Detect which cell encompasses the target text, then output its [X, Y] center coordinate. 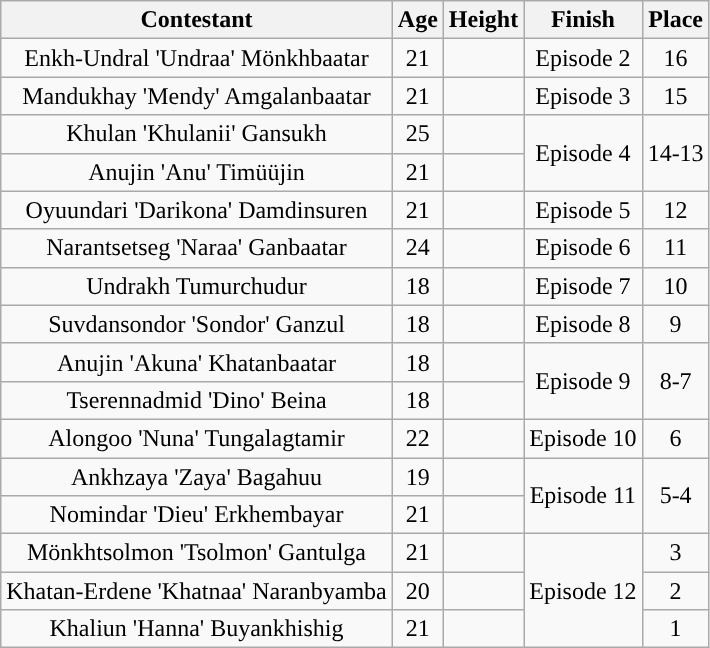
Finish [583, 20]
Mandukhay 'Mendy' Amgalanbaatar [197, 96]
8-7 [676, 381]
Episode 8 [583, 324]
Episode 7 [583, 286]
24 [418, 248]
Ankhzaya 'Zaya' Bagahuu [197, 477]
1 [676, 629]
Undrakh Tumurchudur [197, 286]
Enkh-Undral 'Undraa' Mönkhbaatar [197, 58]
Narantsetseg 'Naraa' Ganbaatar [197, 248]
Episode 4 [583, 153]
Episode 6 [583, 248]
20 [418, 591]
14-13 [676, 153]
Age [418, 20]
Mönkhtsolmon 'Tsolmon' Gantulga [197, 553]
Episode 12 [583, 591]
10 [676, 286]
22 [418, 438]
6 [676, 438]
Episode 10 [583, 438]
Episode 3 [583, 96]
Place [676, 20]
Height [483, 20]
5-4 [676, 496]
Alongoo 'Nuna' Tungalagtamir [197, 438]
Episode 5 [583, 210]
19 [418, 477]
Khulan 'Khulanii' Gansukh [197, 134]
9 [676, 324]
2 [676, 591]
12 [676, 210]
25 [418, 134]
Contestant [197, 20]
Oyuundari 'Darikona' Damdinsuren [197, 210]
Nomindar 'Dieu' Erkhembayar [197, 515]
Anujin 'Akuna' Khatanbaatar [197, 362]
Tserennadmid 'Dino' Beina [197, 400]
Episode 9 [583, 381]
Anujin 'Anu' Timüüjin [197, 172]
Episode 11 [583, 496]
Khaliun 'Hanna' Buyankhishig [197, 629]
Suvdansondor 'Sondor' Ganzul [197, 324]
3 [676, 553]
11 [676, 248]
Episode 2 [583, 58]
15 [676, 96]
16 [676, 58]
Khatan-Erdene 'Khatnaa' Naranbyamba [197, 591]
